Scan for the cell matching the given text and deliver its (X, Y) coordinate at center. 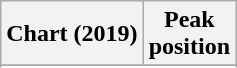
Peakposition (189, 34)
Chart (2019) (72, 34)
